Output the (x, y) coordinate of the center of the cell containing the given text.  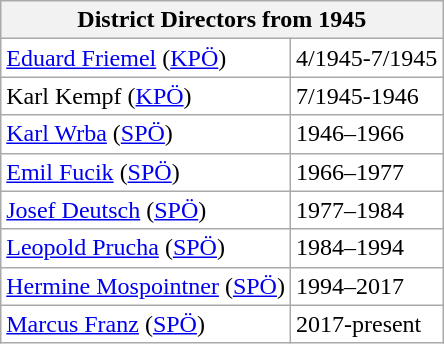
2017-present (366, 324)
1966–1977 (366, 172)
1977–1984 (366, 210)
Leopold Prucha (SPÖ) (146, 248)
Eduard Friemel (KPÖ) (146, 58)
Karl Kempf (KPÖ) (146, 96)
Marcus Franz (SPÖ) (146, 324)
Karl Wrba (SPÖ) (146, 134)
1946–1966 (366, 134)
1984–1994 (366, 248)
7/1945-1946 (366, 96)
District Directors from 1945 (222, 20)
Emil Fucik (SPÖ) (146, 172)
Hermine Mospointner (SPÖ) (146, 286)
4/1945-7/1945 (366, 58)
1994–2017 (366, 286)
Josef Deutsch (SPÖ) (146, 210)
